Scan for the cell matching the given text and deliver its [X, Y] coordinate at center. 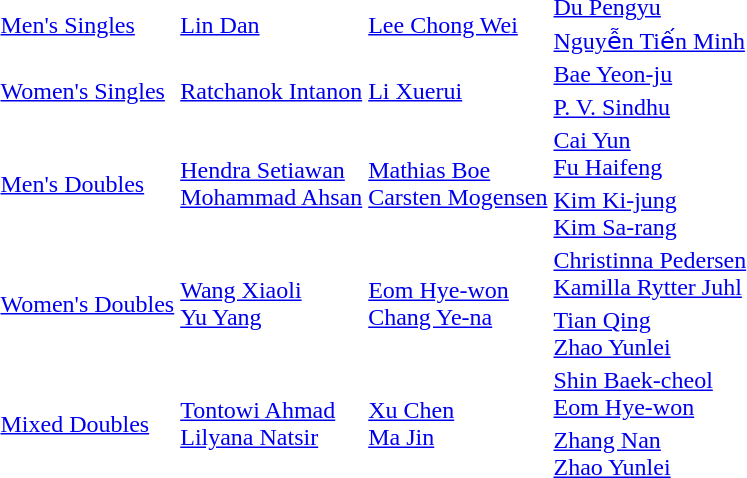
Hendra Setiawan Mohammad Ahsan [272, 184]
Ratchanok Intanon [272, 92]
Wang Xiaoli Yu Yang [272, 304]
Eom Hye-won Chang Ye-na [458, 304]
Li Xuerui [458, 92]
Mathias Boe Carsten Mogensen [458, 184]
